Return (X, Y) of the center of cell containing provided text 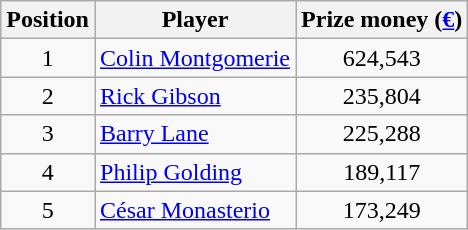
Player (194, 20)
225,288 (382, 134)
2 (48, 96)
Philip Golding (194, 172)
1 (48, 58)
5 (48, 210)
Rick Gibson (194, 96)
César Monasterio (194, 210)
Barry Lane (194, 134)
173,249 (382, 210)
624,543 (382, 58)
Colin Montgomerie (194, 58)
189,117 (382, 172)
235,804 (382, 96)
Position (48, 20)
4 (48, 172)
3 (48, 134)
Prize money (€) (382, 20)
